Search for the cell housing the specified text and yield its [X, Y] center coordinate. 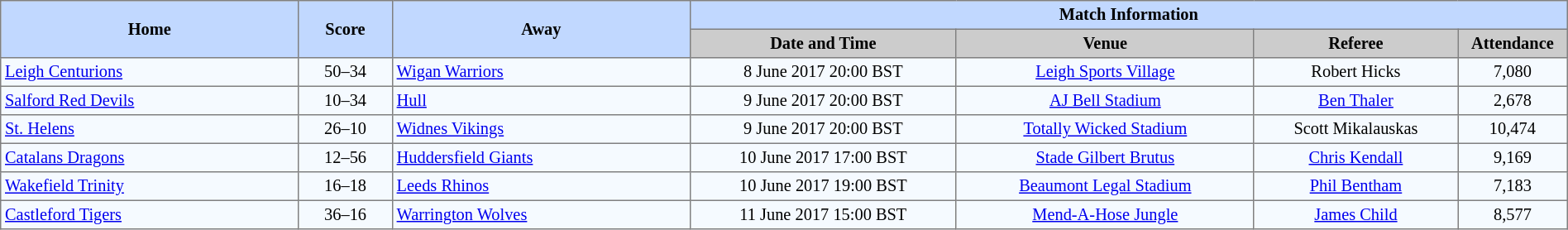
Warrington Wolves [541, 214]
Chris Kendall [1355, 157]
Totally Wicked Stadium [1105, 129]
Home [150, 30]
Leigh Centurions [150, 72]
Ben Thaler [1355, 100]
Phil Bentham [1355, 186]
Mend-A-Hose Jungle [1105, 214]
Referee [1355, 43]
Wakefield Trinity [150, 186]
Wigan Warriors [541, 72]
Leigh Sports Village [1105, 72]
11 June 2017 15:00 BST [823, 214]
10 June 2017 19:00 BST [823, 186]
7,080 [1513, 72]
16–18 [346, 186]
Date and Time [823, 43]
AJ Bell Stadium [1105, 100]
Scott Mikalauskas [1355, 129]
10,474 [1513, 129]
Robert Hicks [1355, 72]
12–56 [346, 157]
2,678 [1513, 100]
Stade Gilbert Brutus [1105, 157]
Catalans Dragons [150, 157]
Hull [541, 100]
9,169 [1513, 157]
James Child [1355, 214]
36–16 [346, 214]
Away [541, 30]
Match Information [1128, 15]
Widnes Vikings [541, 129]
10 June 2017 17:00 BST [823, 157]
50–34 [346, 72]
Huddersfield Giants [541, 157]
10–34 [346, 100]
Castleford Tigers [150, 214]
8,577 [1513, 214]
Beaumont Legal Stadium [1105, 186]
Leeds Rhinos [541, 186]
Venue [1105, 43]
26–10 [346, 129]
Score [346, 30]
7,183 [1513, 186]
Attendance [1513, 43]
8 June 2017 20:00 BST [823, 72]
St. Helens [150, 129]
Salford Red Devils [150, 100]
